Capture the cell that displays the provided text and extract its [x, y] central coordinate. 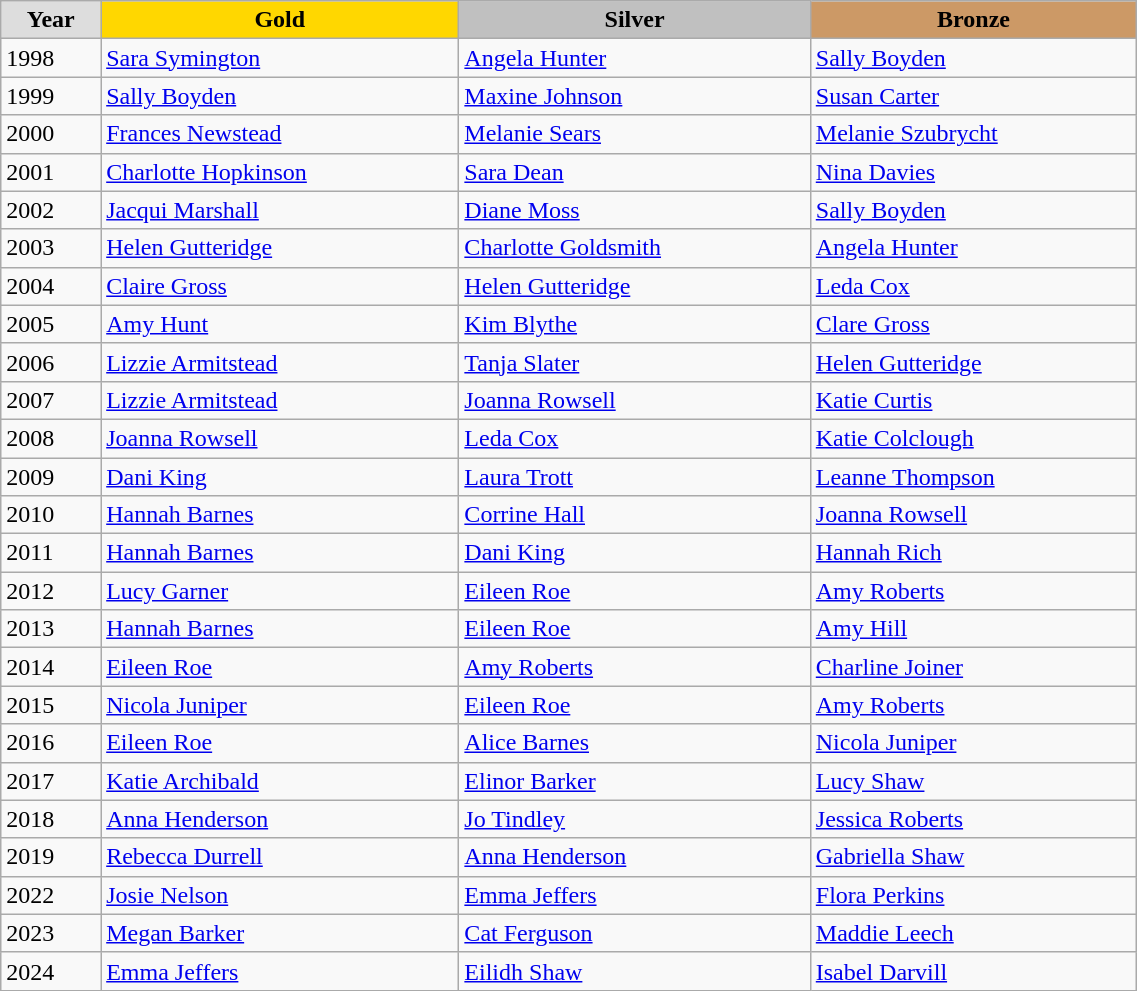
Amy Hill [974, 629]
Melanie Szubrycht [974, 134]
Gold [280, 20]
2006 [51, 362]
Rebecca Durrell [280, 857]
Jo Tindley [634, 819]
Year [51, 20]
Lucy Garner [280, 591]
Charlotte Goldsmith [634, 248]
Charlotte Hopkinson [280, 172]
Claire Gross [280, 286]
2022 [51, 895]
2018 [51, 819]
Jessica Roberts [974, 819]
Eilidh Shaw [634, 971]
Katie Colclough [974, 438]
Kim Blythe [634, 324]
2024 [51, 971]
2012 [51, 591]
2023 [51, 933]
2009 [51, 477]
2001 [51, 172]
Frances Newstead [280, 134]
Clare Gross [974, 324]
Jacqui Marshall [280, 210]
Hannah Rich [974, 553]
Nina Davies [974, 172]
2017 [51, 781]
Silver [634, 20]
2005 [51, 324]
2004 [51, 286]
Bronze [974, 20]
Lucy Shaw [974, 781]
Flora Perkins [974, 895]
2002 [51, 210]
Josie Nelson [280, 895]
2015 [51, 705]
Sara Dean [634, 172]
1999 [51, 96]
2000 [51, 134]
Isabel Darvill [974, 971]
Maddie Leech [974, 933]
Amy Hunt [280, 324]
Katie Curtis [974, 400]
2013 [51, 629]
Elinor Barker [634, 781]
1998 [51, 58]
2003 [51, 248]
Corrine Hall [634, 515]
Sara Symington [280, 58]
Laura Trott [634, 477]
2016 [51, 743]
Charline Joiner [974, 667]
Susan Carter [974, 96]
2007 [51, 400]
Maxine Johnson [634, 96]
2014 [51, 667]
Gabriella Shaw [974, 857]
2011 [51, 553]
Cat Ferguson [634, 933]
Alice Barnes [634, 743]
2019 [51, 857]
Melanie Sears [634, 134]
2008 [51, 438]
Megan Barker [280, 933]
Diane Moss [634, 210]
Katie Archibald [280, 781]
Tanja Slater [634, 362]
Leanne Thompson [974, 477]
2010 [51, 515]
